Return [x, y] of the center of cell containing provided text 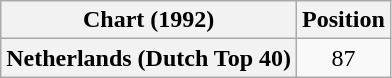
Position [344, 20]
87 [344, 58]
Netherlands (Dutch Top 40) [149, 58]
Chart (1992) [149, 20]
